Output the (x, y) coordinate of the center of the cell containing the given text.  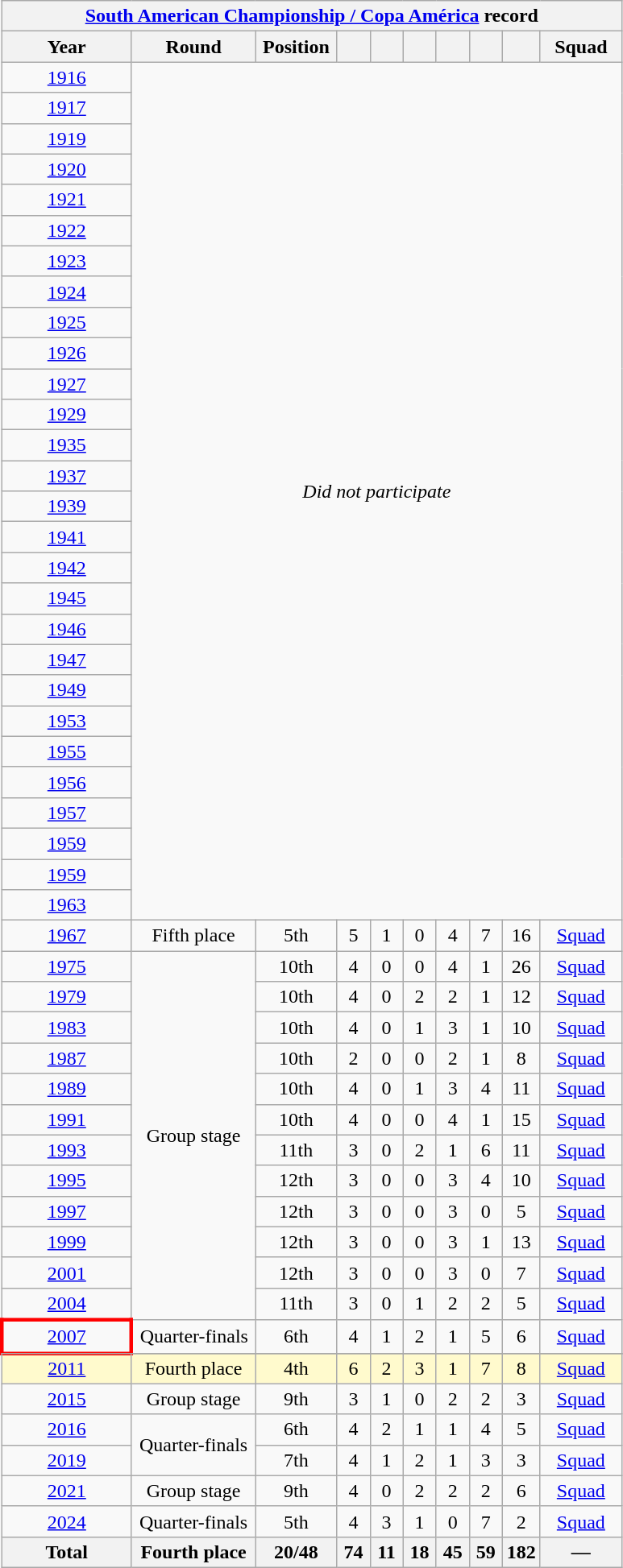
2015 (66, 1399)
1917 (66, 108)
1929 (66, 415)
26 (521, 966)
2024 (66, 1521)
Did not participate (376, 491)
1947 (66, 660)
1926 (66, 353)
1945 (66, 598)
1949 (66, 690)
182 (521, 1552)
1956 (66, 782)
2004 (66, 1304)
1941 (66, 537)
Position (297, 47)
1955 (66, 751)
12 (521, 997)
1957 (66, 813)
20/48 (297, 1552)
1921 (66, 200)
13 (521, 1242)
15 (521, 1119)
1920 (66, 169)
1916 (66, 77)
4th (297, 1368)
2019 (66, 1460)
— (580, 1552)
1919 (66, 139)
South American Championship / Copa América record (311, 16)
45 (453, 1552)
1967 (66, 936)
1997 (66, 1211)
1922 (66, 230)
2021 (66, 1491)
74 (353, 1552)
1946 (66, 629)
1937 (66, 476)
1953 (66, 721)
1927 (66, 384)
2016 (66, 1429)
1995 (66, 1181)
1979 (66, 997)
1991 (66, 1119)
2011 (66, 1368)
2001 (66, 1272)
59 (485, 1552)
1989 (66, 1089)
Year (66, 47)
1924 (66, 292)
7th (297, 1460)
1939 (66, 507)
1983 (66, 1028)
Total (66, 1552)
1963 (66, 905)
1942 (66, 568)
16 (521, 936)
1925 (66, 322)
1987 (66, 1058)
1993 (66, 1150)
Round (193, 47)
1935 (66, 445)
18 (419, 1552)
Fifth place (193, 936)
2007 (66, 1337)
1975 (66, 966)
1999 (66, 1242)
1923 (66, 261)
